Detect which cell encompasses the target text, then output its [X, Y] center coordinate. 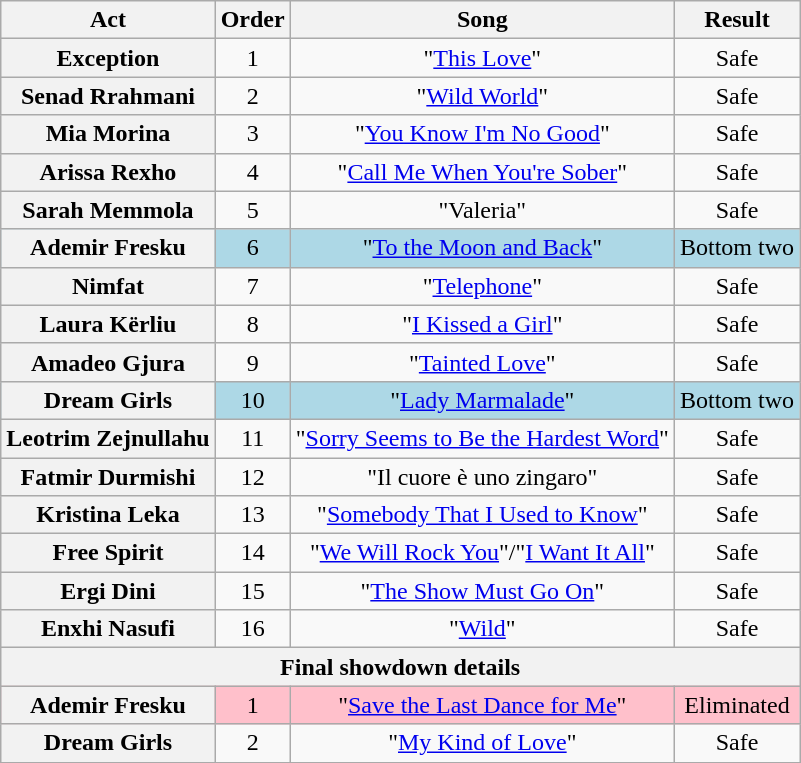
Kristina Leka [108, 515]
Fatmir Durmishi [108, 477]
14 [252, 553]
Sarah Memmola [108, 210]
"Telephone" [482, 286]
Act [108, 20]
"We Will Rock You"/"I Want It All" [482, 553]
16 [252, 629]
Arissa Rexho [108, 172]
Exception [108, 58]
Result [736, 20]
7 [252, 286]
"The Show Must Go On" [482, 591]
4 [252, 172]
Song [482, 20]
"This Love" [482, 58]
Free Spirit [108, 553]
"Il cuore è uno zingaro" [482, 477]
Ergi Dini [108, 591]
"Sorry Seems to Be the Hardest Word" [482, 438]
"I Kissed a Girl" [482, 324]
"Call Me When You're Sober" [482, 172]
11 [252, 438]
"To the Moon and Back" [482, 248]
Mia Morina [108, 134]
Leotrim Zejnullahu [108, 438]
"Valeria" [482, 210]
10 [252, 400]
Eliminated [736, 705]
"My Kind of Love" [482, 743]
"Wild World" [482, 96]
"Wild" [482, 629]
5 [252, 210]
15 [252, 591]
3 [252, 134]
"You Know I'm No Good" [482, 134]
Amadeo Gjura [108, 362]
Final showdown details [400, 667]
"Lady Marmalade" [482, 400]
9 [252, 362]
"Save the Last Dance for Me" [482, 705]
12 [252, 477]
Laura Kërliu [108, 324]
8 [252, 324]
Nimfat [108, 286]
Enxhi Nasufi [108, 629]
Order [252, 20]
"Somebody That I Used to Know" [482, 515]
13 [252, 515]
Senad Rrahmani [108, 96]
6 [252, 248]
"Tainted Love" [482, 362]
